Return the (x, y) coordinate for the center point of the cell that contains the specified text.  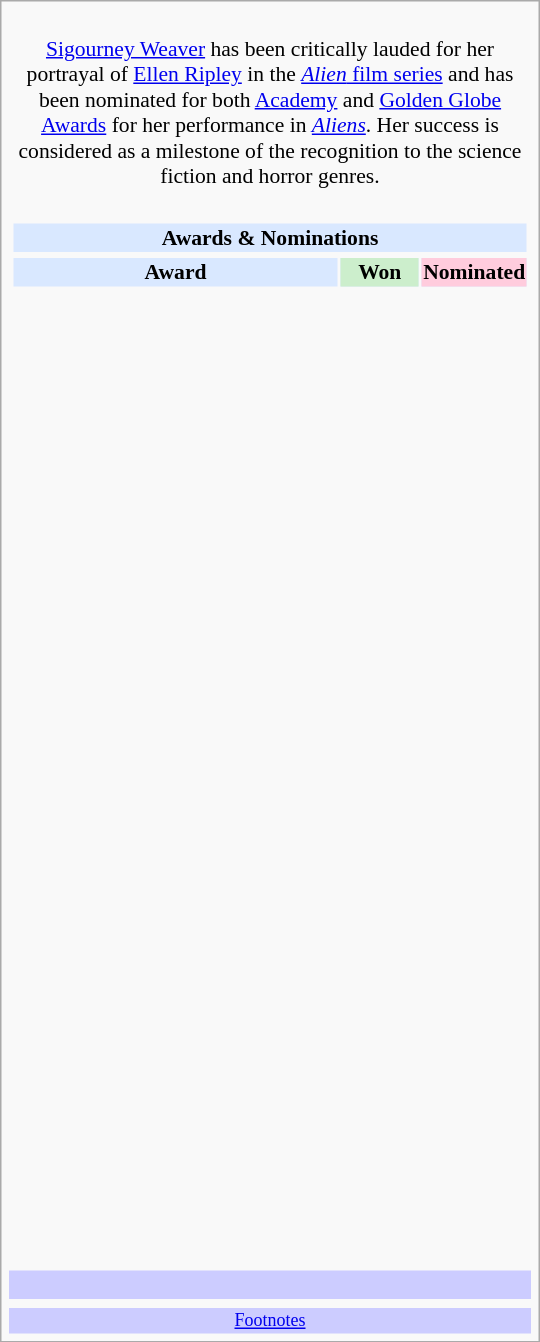
Footnotes (270, 1321)
Awards & Nominations (270, 237)
Won (380, 272)
Awards & Nominations Award Won Nominated (270, 730)
Award (175, 272)
Nominated (474, 272)
